Identify which cell holds the provided text, then report its (X, Y) central coordinate. 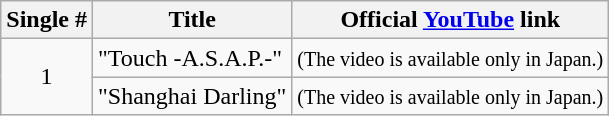
"Shanghai Darling" (192, 96)
"Touch -A.S.A.P.-" (192, 58)
Official YouTube link (450, 20)
Title (192, 20)
Single # (47, 20)
1 (47, 77)
